For the text-containing cell, return its midpoint in [x, y] coordinate format. 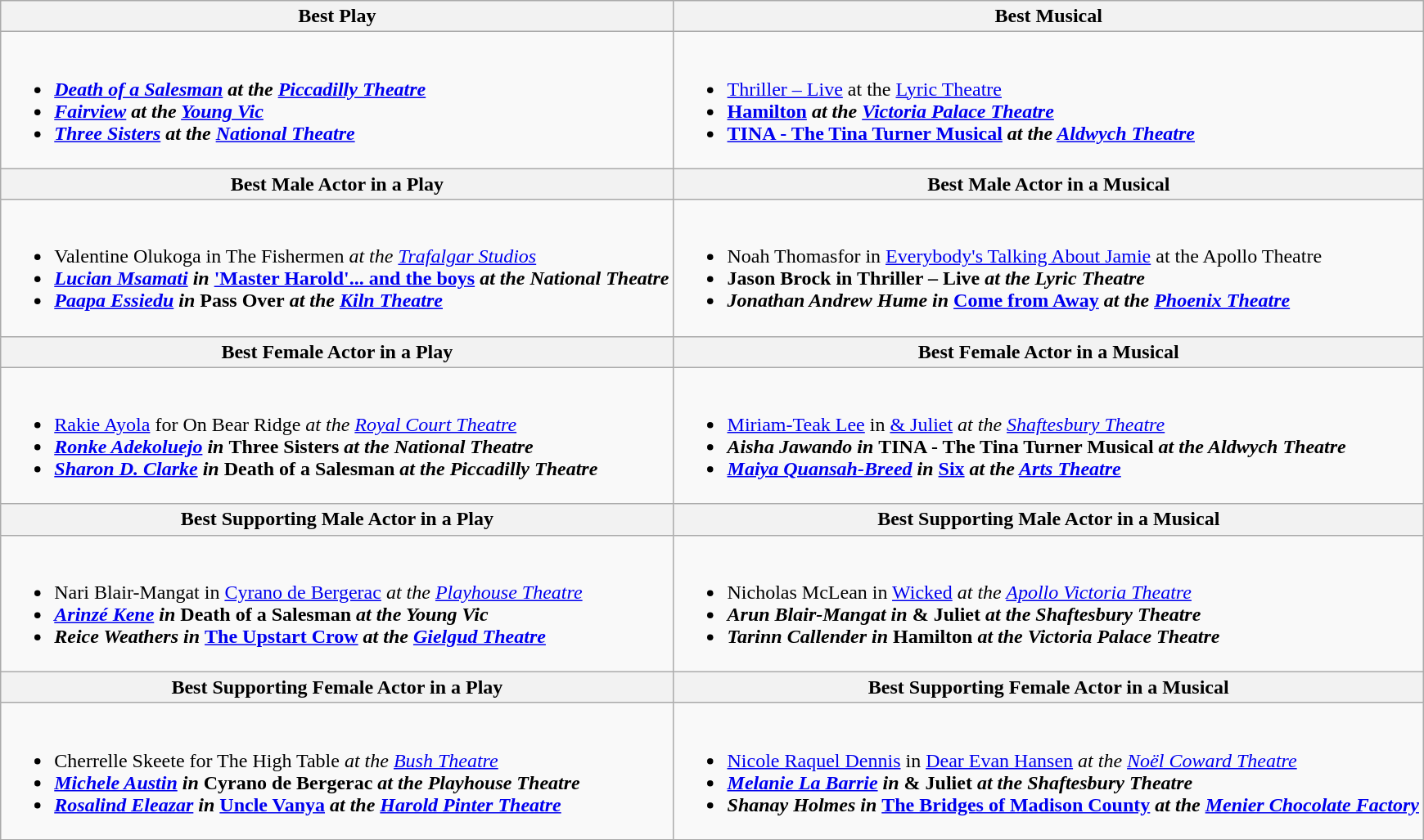
Best Musical [1048, 16]
Best Supporting Male Actor in a Musical [1048, 519]
Best Supporting Male Actor in a Play [337, 519]
Best Male Actor in a Musical [1048, 184]
Best Female Actor in a Play [337, 352]
Death of a Salesman at the Piccadilly TheatreFairview at the Young VicThree Sisters at the National Theatre [337, 100]
Best Supporting Female Actor in a Musical [1048, 687]
Best Female Actor in a Musical [1048, 352]
Thriller – Live at the Lyric TheatreHamilton at the Victoria Palace TheatreTINA - The Tina Turner Musical at the Aldwych Theatre [1048, 100]
Best Supporting Female Actor in a Play [337, 687]
Best Male Actor in a Play [337, 184]
Best Play [337, 16]
